Extract the (X, Y) coordinate from the center of the cell holding the provided text.  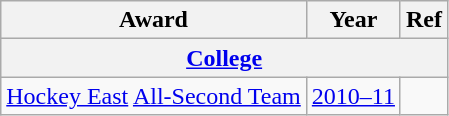
Year (353, 20)
Ref (424, 20)
College (224, 58)
2010–11 (353, 96)
Hockey East All-Second Team (154, 96)
Award (154, 20)
